Find where the given text appears and provide that cell's center as (x, y) coordinate. 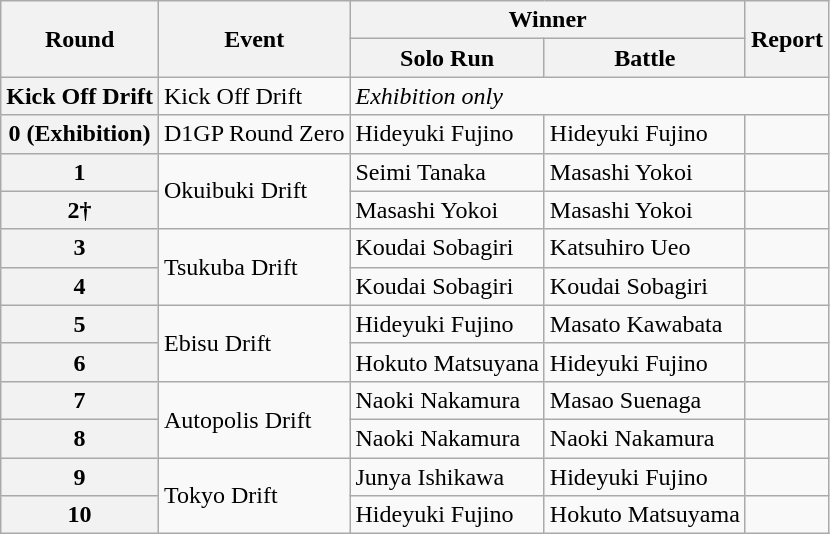
Hokuto Matsuyama (644, 515)
Seimi Tanaka (447, 172)
9 (80, 477)
Masato Kawabata (644, 324)
Tsukuba Drift (254, 267)
Autopolis Drift (254, 419)
7 (80, 400)
Masao Suenaga (644, 400)
Katsuhiro Ueo (644, 248)
5 (80, 324)
4 (80, 286)
Round (80, 39)
Exhibition only (589, 96)
Junya Ishikawa (447, 477)
Tokyo Drift (254, 496)
8 (80, 438)
0 (Exhibition) (80, 134)
Event (254, 39)
Battle (644, 58)
3 (80, 248)
10 (80, 515)
1 (80, 172)
2† (80, 210)
6 (80, 362)
Hokuto Matsuyana (447, 362)
Solo Run (447, 58)
D1GP Round Zero (254, 134)
Winner (548, 20)
Report (786, 39)
Okuibuki Drift (254, 191)
Ebisu Drift (254, 343)
